Capture the cell that displays the provided text and extract its [x, y] central coordinate. 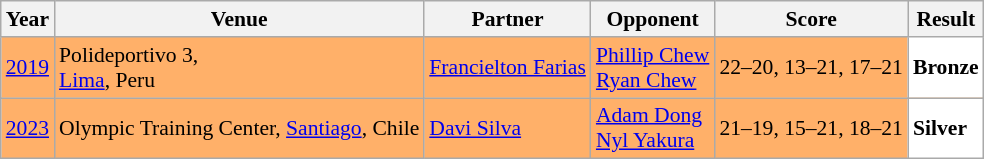
Partner [508, 19]
Polideportivo 3,Lima, Peru [239, 68]
Silver [946, 128]
Francielton Farias [508, 68]
21–19, 15–21, 18–21 [811, 128]
Year [28, 19]
Davi Silva [508, 128]
2023 [28, 128]
Result [946, 19]
Phillip Chew Ryan Chew [652, 68]
Score [811, 19]
Adam Dong Nyl Yakura [652, 128]
Opponent [652, 19]
Venue [239, 19]
Bronze [946, 68]
Olympic Training Center, Santiago, Chile [239, 128]
22–20, 13–21, 17–21 [811, 68]
2019 [28, 68]
